Pinpoint the cell where the given text exists, returning its (x, y) midpoint coordinate. 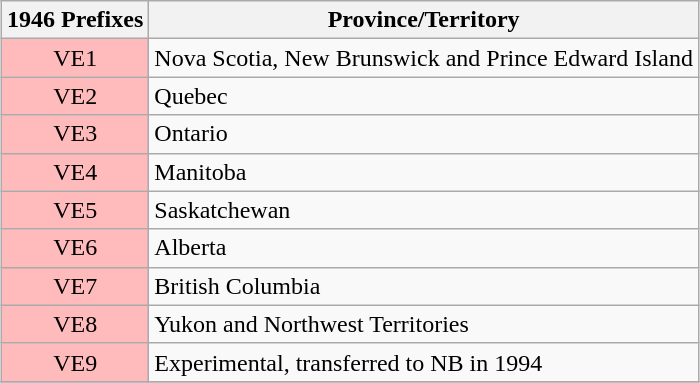
VE4 (76, 172)
Nova Scotia, New Brunswick and Prince Edward Island (424, 58)
VE9 (76, 362)
VE6 (76, 248)
British Columbia (424, 286)
Yukon and Northwest Territories (424, 324)
Saskatchewan (424, 210)
VE2 (76, 96)
VE5 (76, 210)
VE1 (76, 58)
Quebec (424, 96)
Alberta (424, 248)
Ontario (424, 134)
1946 Prefixes (76, 20)
VE3 (76, 134)
Province/Territory (424, 20)
Experimental, transferred to NB in 1994 (424, 362)
Manitoba (424, 172)
VE8 (76, 324)
VE7 (76, 286)
